Locate the cell with the specified text and output its (x, y) center coordinate. 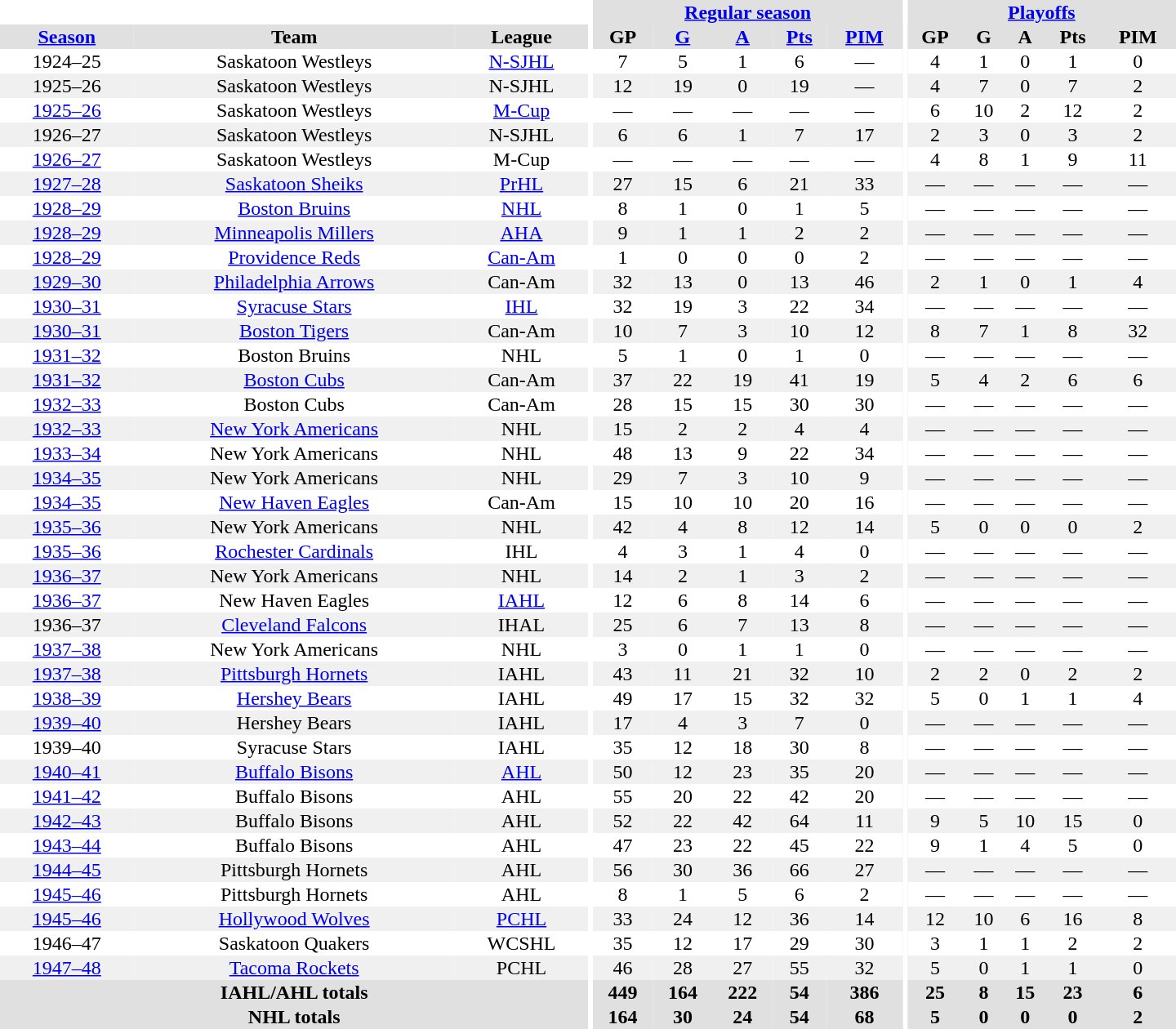
222 (743, 992)
NHL totals (294, 1017)
1944–45 (67, 870)
66 (800, 870)
41 (800, 380)
1946–47 (67, 943)
Providence Reds (294, 257)
Playoffs (1042, 12)
Saskatoon Quakers (294, 943)
1933–34 (67, 453)
1938–39 (67, 698)
68 (864, 1017)
1943–44 (67, 845)
Rochester Cardinals (294, 551)
Minneapolis Millers (294, 233)
1947–48 (67, 968)
52 (622, 821)
43 (622, 674)
Regular season (748, 12)
Philadelphia Arrows (294, 282)
1924–25 (67, 61)
47 (622, 845)
18 (743, 747)
37 (622, 380)
Hollywood Wolves (294, 919)
PrHL (522, 184)
Team (294, 37)
Boston Tigers (294, 331)
IHAL (522, 625)
WCSHL (522, 943)
449 (622, 992)
1927–28 (67, 184)
64 (800, 821)
50 (622, 772)
1940–41 (67, 772)
56 (622, 870)
Tacoma Rockets (294, 968)
1942–43 (67, 821)
49 (622, 698)
Season (67, 37)
Cleveland Falcons (294, 625)
386 (864, 992)
Saskatoon Sheiks (294, 184)
League (522, 37)
1929–30 (67, 282)
48 (622, 453)
IAHL/AHL totals (294, 992)
AHA (522, 233)
1941–42 (67, 796)
45 (800, 845)
